Detect which cell encompasses the target text, then output its [X, Y] center coordinate. 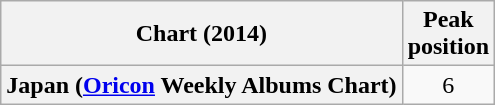
Japan (Oricon Weekly Albums Chart) [202, 85]
Chart (2014) [202, 34]
Peakposition [448, 34]
6 [448, 85]
